Provide the (x, y) coordinate of the cell's center where the given text is located.  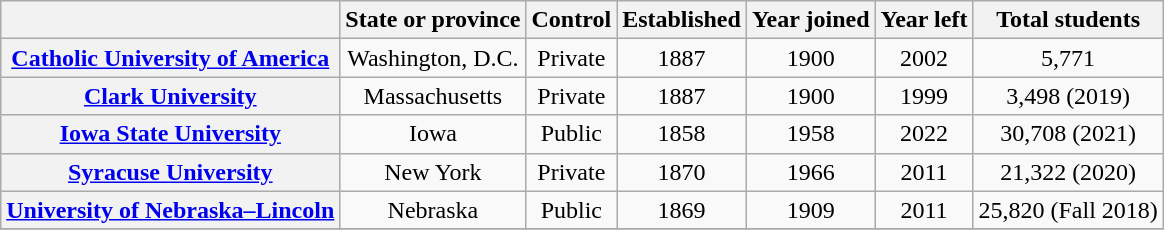
5,771 (1068, 58)
Massachusetts (433, 96)
Established (682, 20)
1999 (924, 96)
1858 (682, 134)
1958 (810, 134)
Iowa State University (170, 134)
Year left (924, 20)
Syracuse University (170, 172)
State or province (433, 20)
2002 (924, 58)
Clark University (170, 96)
Control (572, 20)
30,708 (2021) (1068, 134)
Year joined (810, 20)
Nebraska (433, 210)
1909 (810, 210)
University of Nebraska–Lincoln (170, 210)
21,322 (2020) (1068, 172)
3,498 (2019) (1068, 96)
New York (433, 172)
Washington, D.C. (433, 58)
1966 (810, 172)
1870 (682, 172)
1869 (682, 210)
Total students (1068, 20)
Iowa (433, 134)
2022 (924, 134)
Catholic University of America (170, 58)
25,820 (Fall 2018) (1068, 210)
